Find where the given text appears and provide that cell's center as (x, y) coordinate. 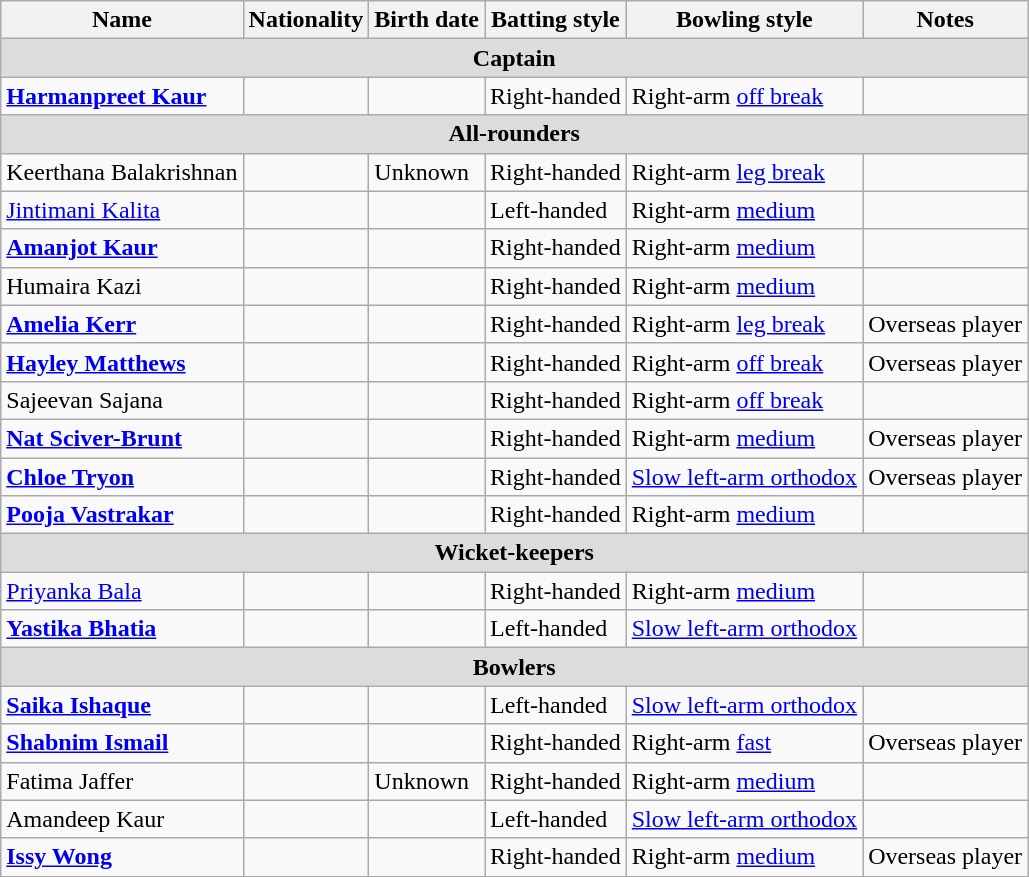
Hayley Matthews (122, 362)
Amelia Kerr (122, 324)
Amandeep Kaur (122, 819)
Jintimani Kalita (122, 210)
Harmanpreet Kaur (122, 96)
Keerthana Balakrishnan (122, 172)
Chloe Tryon (122, 477)
Priyanka Bala (122, 591)
Notes (946, 20)
Birth date (427, 20)
Nationality (306, 20)
Nat Sciver-Brunt (122, 438)
Humaira Kazi (122, 286)
Name (122, 20)
Issy Wong (122, 857)
All-rounders (514, 134)
Bowling style (744, 20)
Captain (514, 58)
Sajeevan Sajana (122, 400)
Right-arm fast (744, 743)
Fatima Jaffer (122, 781)
Batting style (556, 20)
Yastika Bhatia (122, 629)
Amanjot Kaur (122, 248)
Wicket-keepers (514, 553)
Pooja Vastrakar (122, 515)
Saika Ishaque (122, 705)
Shabnim Ismail (122, 743)
Bowlers (514, 667)
